Pinpoint the cell where the given text exists, returning its (x, y) midpoint coordinate. 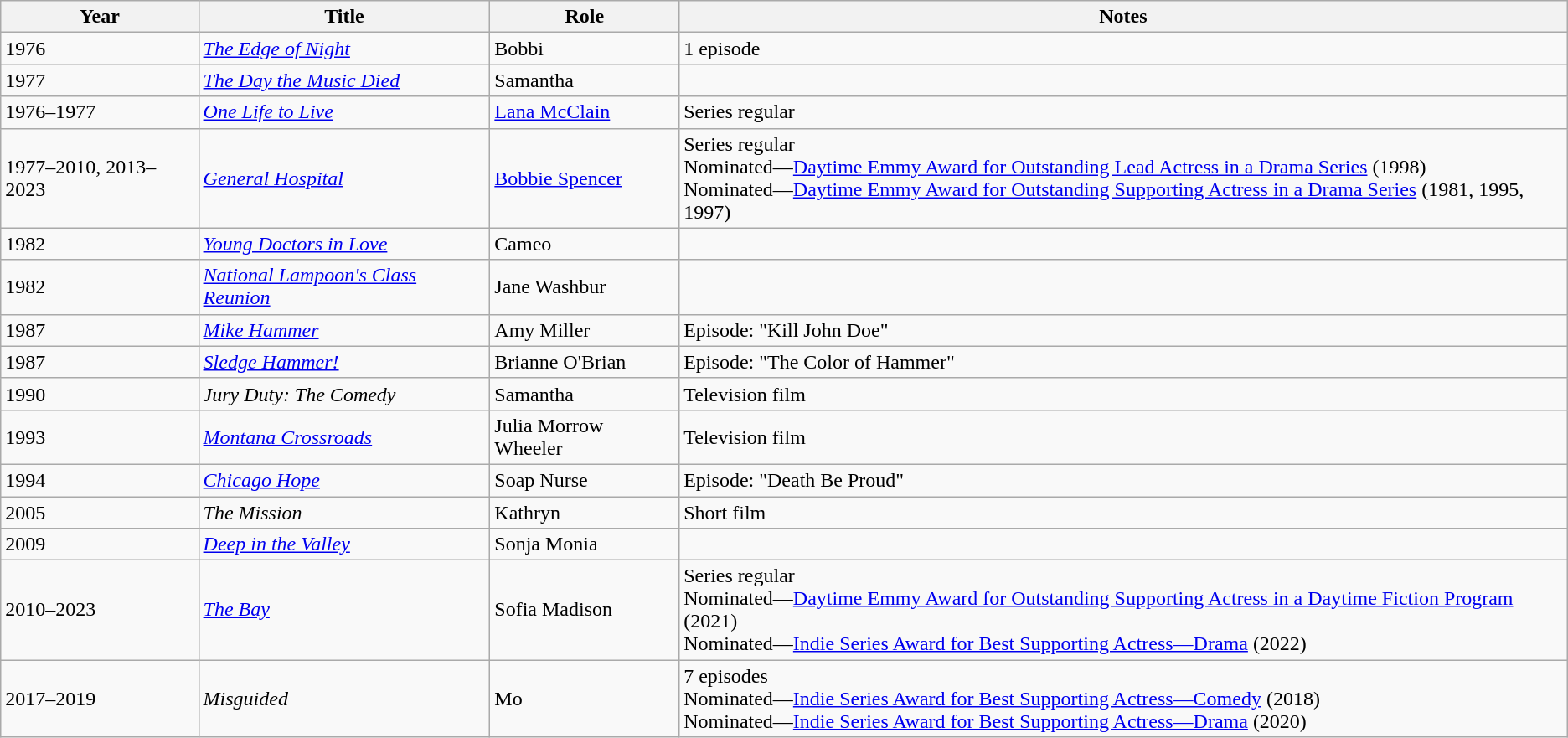
Lana McClain (585, 112)
Young Doctors in Love (344, 244)
Title (344, 17)
Series regular (1124, 112)
Kathryn (585, 512)
Year (100, 17)
Short film (1124, 512)
The Day the Music Died (344, 80)
1976 (100, 49)
Jury Duty: The Comedy (344, 394)
1 episode (1124, 49)
1994 (100, 480)
Episode: "The Color of Hammer" (1124, 362)
Notes (1124, 17)
1976–1977 (100, 112)
1977–2010, 2013–2023 (100, 178)
1977 (100, 80)
Episode: "Kill John Doe" (1124, 330)
General Hospital (344, 178)
Bobbi (585, 49)
Sonja Monia (585, 544)
Bobbie Spencer (585, 178)
2009 (100, 544)
The Mission (344, 512)
1993 (100, 437)
Julia Morrow Wheeler (585, 437)
Misguided (344, 699)
The Edge of Night (344, 49)
2005 (100, 512)
Montana Crossroads (344, 437)
One Life to Live (344, 112)
Soap Nurse (585, 480)
Role (585, 17)
Mike Hammer (344, 330)
Mo (585, 699)
The Bay (344, 610)
Sofia Madison (585, 610)
2017–2019 (100, 699)
Brianne O'Brian (585, 362)
Cameo (585, 244)
Jane Washbur (585, 286)
2010–2023 (100, 610)
National Lampoon's Class Reunion (344, 286)
Amy Miller (585, 330)
Deep in the Valley (344, 544)
Sledge Hammer! (344, 362)
Episode: "Death Be Proud" (1124, 480)
1990 (100, 394)
7 episodesNominated—Indie Series Award for Best Supporting Actress—Comedy (2018)Nominated—Indie Series Award for Best Supporting Actress—Drama (2020) (1124, 699)
Chicago Hope (344, 480)
